Locate the cell with the specified text and output its [x, y] center coordinate. 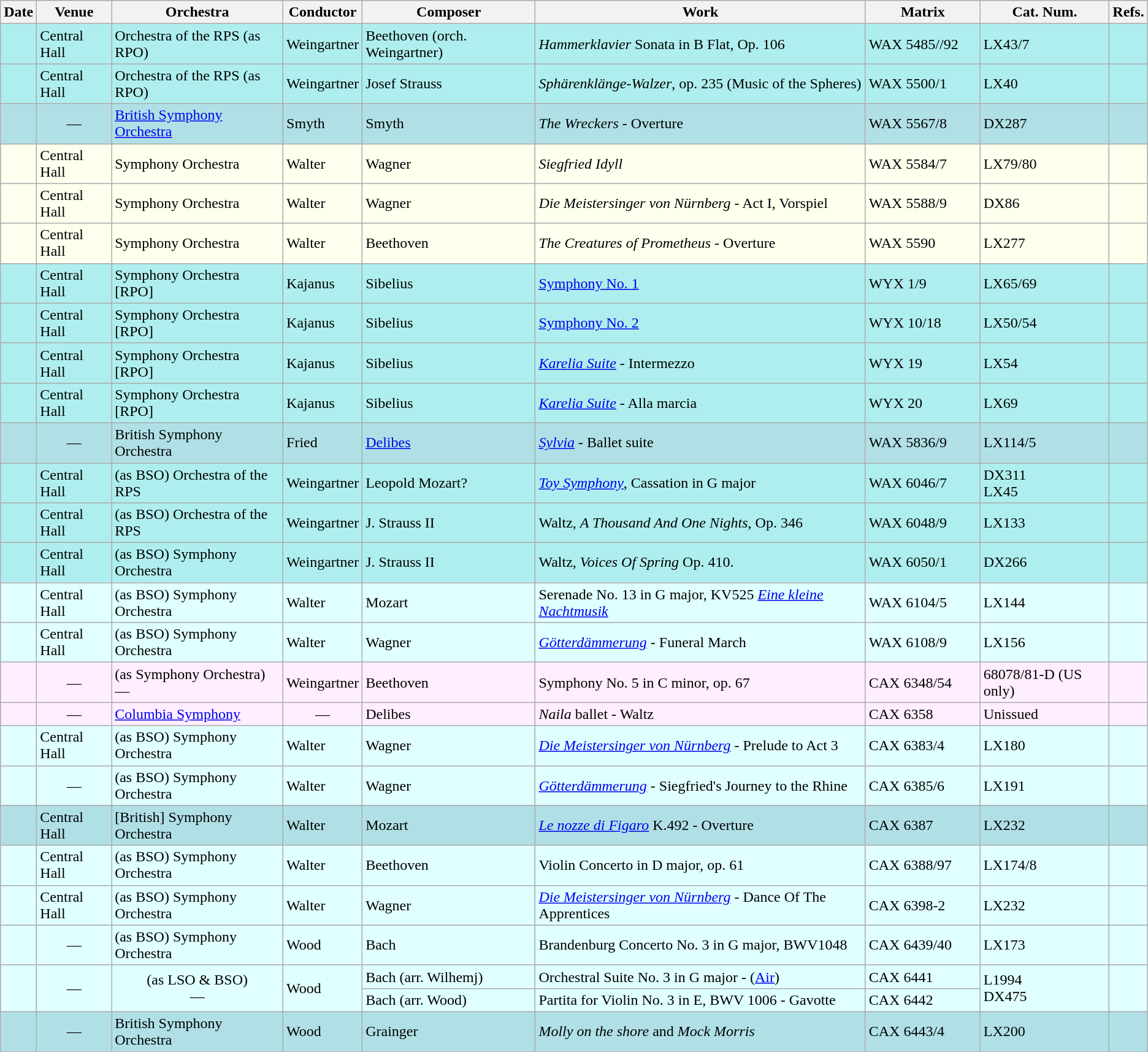
Hammerklavier Sonata in B Flat, Op. 106 [700, 44]
L1994 DX475 [1045, 988]
CAX 6387 [922, 826]
(as LSO & BSO) — [197, 988]
Götterdämmerung - Funeral March [700, 643]
Die Meistersinger von Nürnberg - Prelude to Act 3 [700, 746]
Sphärenklänge-Walzer, op. 235 (Music of the Spheres) [700, 83]
LX144 [1045, 602]
Karelia Suite - Alla marcia [700, 402]
Orchestra [197, 12]
Josef Strauss [449, 83]
WYX 19 [922, 363]
WAX 5500/1 [922, 83]
LX65/69 [1045, 283]
DX86 [1045, 204]
LX200 [1045, 1032]
WAX 5584/7 [922, 163]
WAX 6048/9 [922, 523]
LX114/5 [1045, 443]
LX191 [1045, 785]
WAX 6108/9 [922, 643]
LX40 [1045, 83]
Siegfried Idyll [700, 163]
Cat. Num. [1045, 12]
WAX 6046/7 [922, 482]
LX54 [1045, 363]
Violin Concerto in D major, op. 61 [700, 865]
Götterdämmerung - Siegfried's Journey to the Rhine [700, 785]
WAX 5485//92 [922, 44]
Bach [449, 945]
CAX 6383/4 [922, 746]
LX69 [1045, 402]
WAX 5567/8 [922, 124]
WYX 20 [922, 402]
Bach (arr. Wood) [449, 1000]
The Wreckers - Overture [700, 124]
LX79/80 [1045, 163]
Matrix [922, 12]
Molly on the shore and Mock Morris [700, 1032]
Fried [323, 443]
Die Meistersinger von Nürnberg - Act I, Vorspiel [700, 204]
Waltz, Voices Of Spring Op. 410. [700, 563]
Refs. [1128, 12]
CAX 6443/4 [922, 1032]
CAX 6442 [922, 1000]
WYX 1/9 [922, 283]
CAX 6348/54 [922, 682]
LX180 [1045, 746]
Date [18, 12]
Composer [449, 12]
Symphony No. 1 [700, 283]
Sylvia - Ballet suite [700, 443]
Bach (arr. Wilhemj) [449, 977]
WAX 6104/5 [922, 602]
CAX 6441 [922, 977]
Partita for Violin No. 3 in E, BWV 1006 - Gavotte [700, 1000]
WYX 10/18 [922, 323]
CAX 6385/6 [922, 785]
LX173 [1045, 945]
LX50/54 [1045, 323]
Le nozze di Figaro K.492 - Overture [700, 826]
WAX 5588/9 [922, 204]
Waltz, A Thousand And One Nights, Op. 346 [700, 523]
Leopold Mozart? [449, 482]
WAX 5836/9 [922, 443]
Grainger [449, 1032]
LX43/7 [1045, 44]
WAX 6050/1 [922, 563]
68078/81-D (US only) [1045, 682]
DX266 [1045, 563]
LX277 [1045, 243]
WAX 5590 [922, 243]
CAX 6358 [922, 714]
DX287 [1045, 124]
Die Meistersinger von Nürnberg - Dance Of The Apprentices [700, 905]
LX156 [1045, 643]
LX133 [1045, 523]
Symphony No. 2 [700, 323]
Karelia Suite - Intermezzo [700, 363]
CAX 6439/40 [922, 945]
Naila ballet - Waltz [700, 714]
Orchestral Suite No. 3 in G major - (Air) [700, 977]
Work [700, 12]
DX311 LX45 [1045, 482]
[British] Symphony Orchestra [197, 826]
Venue [74, 12]
Beethoven (orch. Weingartner) [449, 44]
Columbia Symphony [197, 714]
Conductor [323, 12]
Brandenburg Concerto No. 3 in G major, BWV1048 [700, 945]
Toy Symphony, Cassation in G major [700, 482]
Serenade No. 13 in G major, KV525 Eine kleine Nachtmusik [700, 602]
(as Symphony Orchestra) — [197, 682]
Symphony No. 5 in C minor, op. 67 [700, 682]
CAX 6398-2 [922, 905]
Unissued [1045, 714]
LX174/8 [1045, 865]
The Creatures of Prometheus - Overture [700, 243]
CAX 6388/97 [922, 865]
